Return (x, y) of the center of cell containing provided text 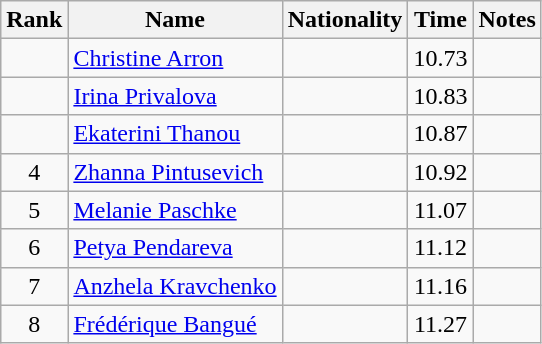
Name (175, 20)
7 (34, 286)
Petya Pendareva (175, 248)
Melanie Paschke (175, 210)
11.12 (440, 248)
Nationality (345, 20)
Christine Arron (175, 58)
Notes (507, 20)
11.27 (440, 324)
6 (34, 248)
Ekaterini Thanou (175, 134)
11.07 (440, 210)
Irina Privalova (175, 96)
Zhanna Pintusevich (175, 172)
Time (440, 20)
8 (34, 324)
Rank (34, 20)
10.83 (440, 96)
10.87 (440, 134)
10.92 (440, 172)
Frédérique Bangué (175, 324)
5 (34, 210)
Anzhela Kravchenko (175, 286)
10.73 (440, 58)
4 (34, 172)
11.16 (440, 286)
